Find where the given text appears and provide that cell's center as (x, y) coordinate. 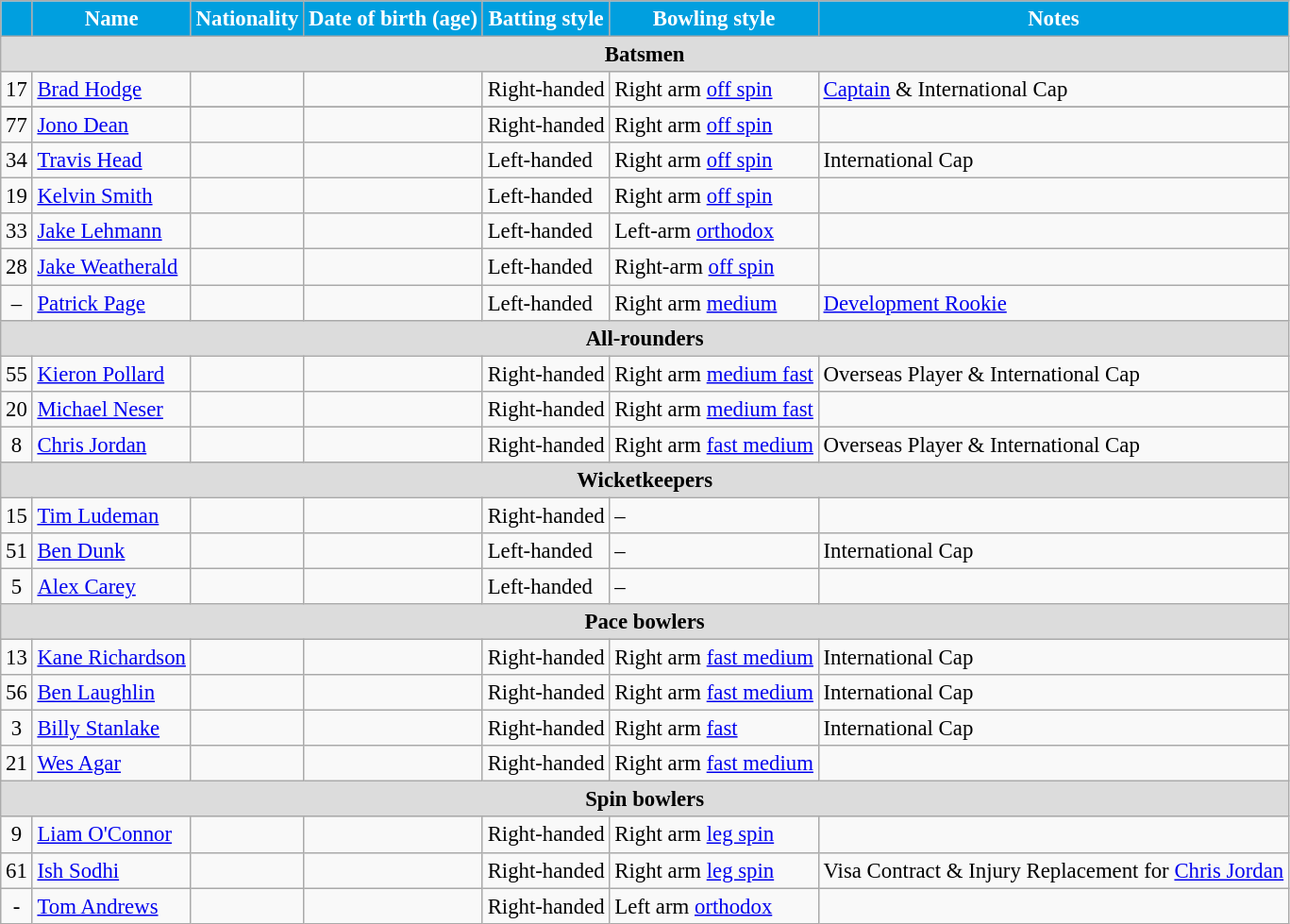
Captain & International Cap (1053, 90)
Wes Agar (111, 764)
15 (17, 515)
9 (17, 835)
Billy Stanlake (111, 729)
51 (17, 551)
Jake Weatherald (111, 267)
19 (17, 196)
Name (111, 19)
Alex Carey (111, 586)
5 (17, 586)
28 (17, 267)
20 (17, 409)
Right-arm off spin (713, 267)
Spin bowlers (645, 799)
3 (17, 729)
Development Rookie (1053, 303)
34 (17, 160)
8 (17, 445)
Tim Ludeman (111, 515)
Kelvin Smith (111, 196)
Ben Laughlin (111, 693)
Left-arm orthodox (713, 231)
55 (17, 374)
56 (17, 693)
Visa Contract & Injury Replacement for Chris Jordan (1053, 870)
Nationality (247, 19)
- (17, 906)
Brad Hodge (111, 90)
Patrick Page (111, 303)
Ben Dunk (111, 551)
Jono Dean (111, 126)
Jake Lehmann (111, 231)
Liam O'Connor (111, 835)
61 (17, 870)
Right arm fast (713, 729)
Batting style (545, 19)
Batsmen (645, 55)
13 (17, 658)
17 (17, 90)
Right arm medium (713, 303)
Notes (1053, 19)
77 (17, 126)
Tom Andrews (111, 906)
33 (17, 231)
All-rounders (645, 338)
Pace bowlers (645, 622)
Ish Sodhi (111, 870)
Chris Jordan (111, 445)
Date of birth (age) (394, 19)
21 (17, 764)
Left arm orthodox (713, 906)
Kieron Pollard (111, 374)
Bowling style (713, 19)
Kane Richardson (111, 658)
Travis Head (111, 160)
Wicketkeepers (645, 480)
Michael Neser (111, 409)
